Detect which cell encompasses the target text, then output its (x, y) center coordinate. 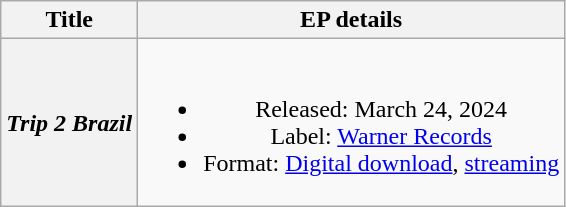
Trip 2 Brazil (70, 122)
EP details (352, 20)
Title (70, 20)
Released: March 24, 2024Label: Warner RecordsFormat: Digital download, streaming (352, 122)
